For the text-containing cell, return its midpoint in (X, Y) coordinate format. 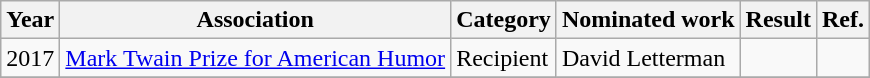
2017 (30, 58)
Recipient (504, 58)
Year (30, 20)
Ref. (842, 20)
Mark Twain Prize for American Humor (256, 58)
Nominated work (648, 20)
Result (778, 20)
Category (504, 20)
Association (256, 20)
David Letterman (648, 58)
